Output the (X, Y) coordinate of the center of the cell containing the given text.  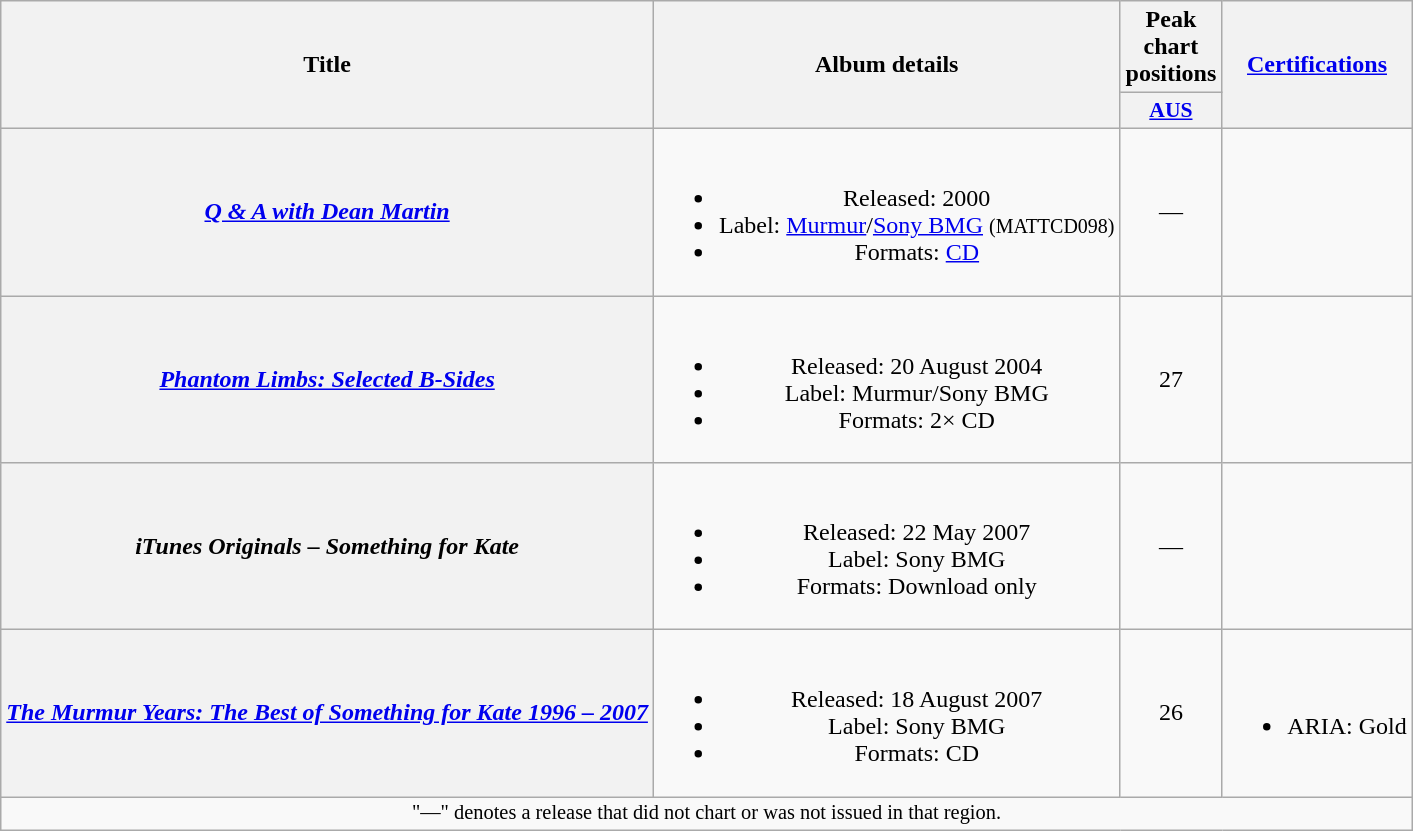
"—" denotes a release that did not chart or was not issued in that region. (706, 814)
Q & A with Dean Martin (328, 212)
Certifications (1317, 65)
Released: 22 May 2007Label: Sony BMGFormats: Download only (886, 546)
Released: 20 August 2004Label: Murmur/Sony BMGFormats: 2× CD (886, 380)
AUS (1171, 111)
The Murmur Years: The Best of Something for Kate 1996 – 2007 (328, 714)
Released: 18 August 2007Label: Sony BMGFormats: CD (886, 714)
Phantom Limbs: Selected B-Sides (328, 380)
Title (328, 65)
26 (1171, 714)
Album details (886, 65)
ARIA: Gold (1317, 714)
Released: 2000Label: Murmur/Sony BMG (MATTCD098)Formats: CD (886, 212)
27 (1171, 380)
iTunes Originals – Something for Kate (328, 546)
Peak chart positions (1171, 47)
